Pinpoint the cell where the given text exists, returning its [x, y] midpoint coordinate. 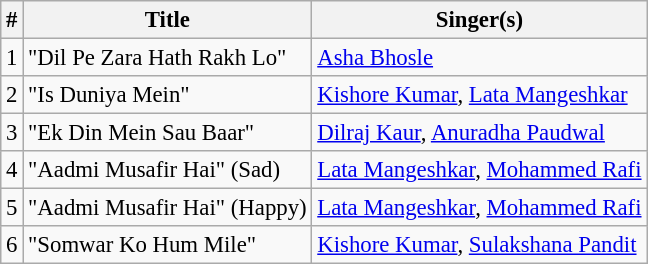
2 [12, 95]
3 [12, 133]
Singer(s) [480, 20]
5 [12, 208]
4 [12, 170]
"Aadmi Musafir Hai" (Happy) [168, 208]
Asha Bhosle [480, 58]
Dilraj Kaur, Anuradha Paudwal [480, 133]
Title [168, 20]
"Somwar Ko Hum Mile" [168, 245]
1 [12, 58]
"Is Duniya Mein" [168, 95]
Kishore Kumar, Sulakshana Pandit [480, 245]
# [12, 20]
"Dil Pe Zara Hath Rakh Lo" [168, 58]
Kishore Kumar, Lata Mangeshkar [480, 95]
"Ek Din Mein Sau Baar" [168, 133]
"Aadmi Musafir Hai" (Sad) [168, 170]
6 [12, 245]
